Determine the (x, y) coordinate at the center of the cell enclosing the given text.  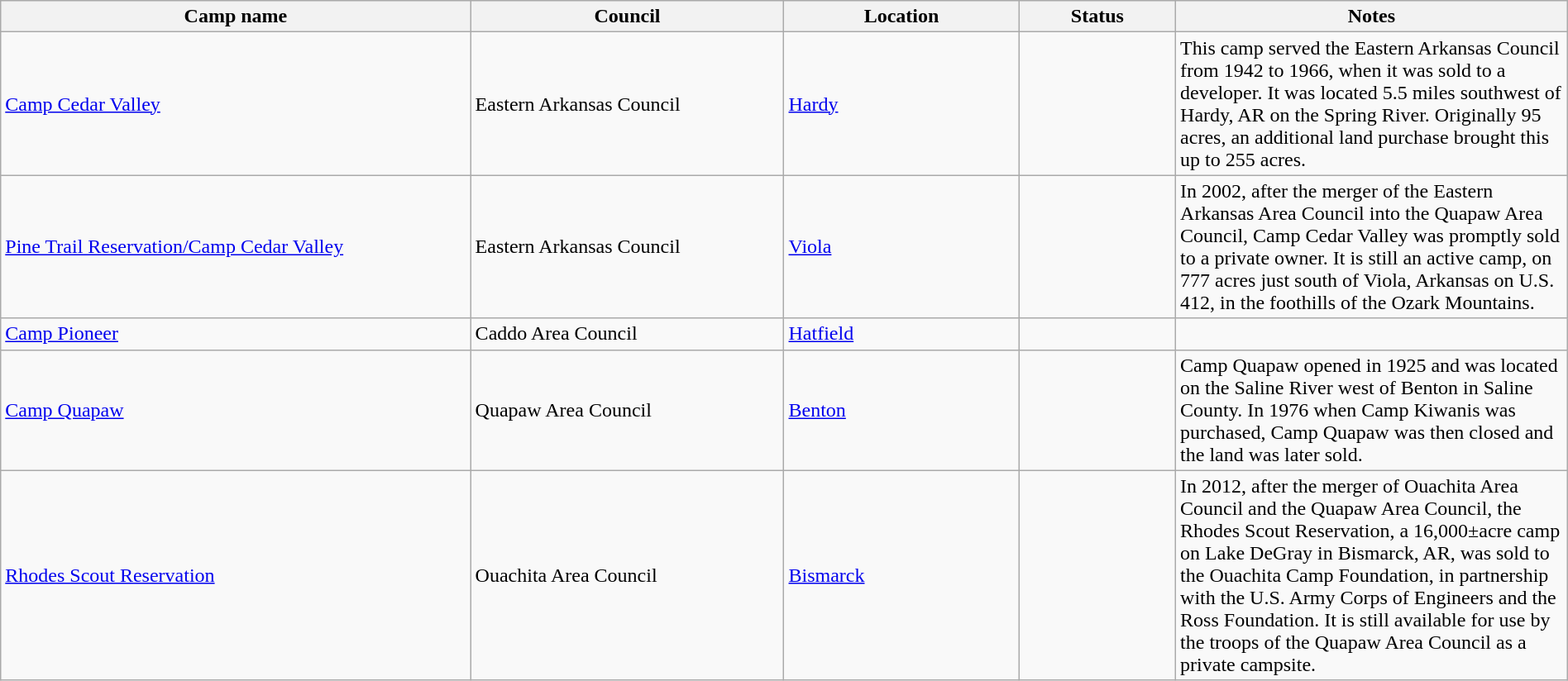
Camp Cedar Valley (236, 104)
Camp Pioneer (236, 334)
Council (627, 17)
Viola (901, 246)
Pine Trail Reservation/Camp Cedar Valley (236, 246)
Notes (1372, 17)
Location (901, 17)
Camp name (236, 17)
Status (1097, 17)
Bismarck (901, 575)
Hatfield (901, 334)
Benton (901, 410)
Camp Quapaw (236, 410)
Hardy (901, 104)
Ouachita Area Council (627, 575)
Caddo Area Council (627, 334)
Rhodes Scout Reservation (236, 575)
Quapaw Area Council (627, 410)
